Detect which cell encompasses the target text, then output its (x, y) center coordinate. 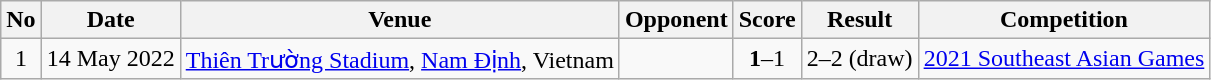
Venue (400, 20)
1–1 (767, 59)
14 May 2022 (110, 59)
Opponent (676, 20)
Thiên Trường Stadium, Nam Định, Vietnam (400, 59)
Competition (1064, 20)
Score (767, 20)
1 (21, 59)
Date (110, 20)
Result (860, 20)
No (21, 20)
2021 Southeast Asian Games (1064, 59)
2–2 (draw) (860, 59)
